For the text-containing cell, return its midpoint in (x, y) coordinate format. 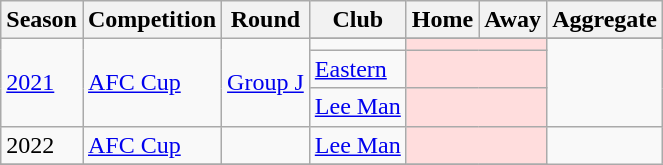
Round (266, 20)
2022 (42, 145)
Competition (152, 20)
Aggregate (605, 20)
Eastern (358, 69)
2021 (42, 82)
Club (358, 20)
Group J (266, 82)
Away (513, 20)
Home (442, 20)
Season (42, 20)
